Search for the cell housing the specified text and yield its (x, y) center coordinate. 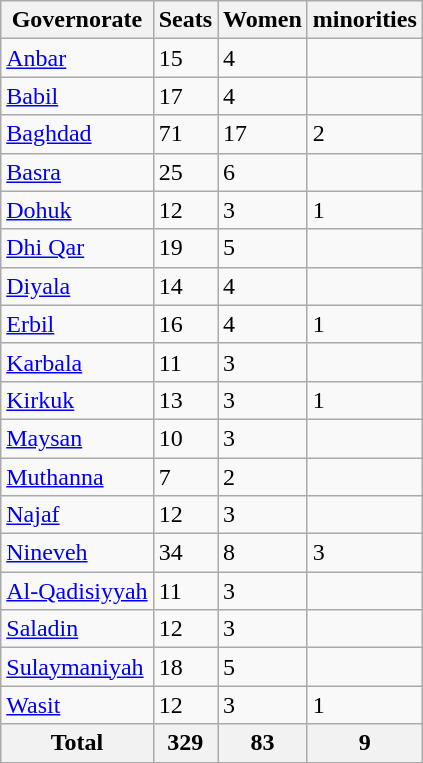
8 (263, 553)
9 (364, 743)
Al-Qadisiyyah (77, 591)
Basra (77, 172)
6 (263, 172)
Total (77, 743)
Babil (77, 96)
Dhi Qar (77, 248)
7 (185, 477)
15 (185, 58)
minorities (364, 20)
329 (185, 743)
Saladin (77, 629)
Dohuk (77, 210)
Wasit (77, 705)
83 (263, 743)
Muthanna (77, 477)
Diyala (77, 286)
18 (185, 667)
Anbar (77, 58)
Nineveh (77, 553)
34 (185, 553)
Najaf (77, 515)
19 (185, 248)
Baghdad (77, 134)
Karbala (77, 362)
Governorate (77, 20)
13 (185, 400)
Kirkuk (77, 400)
Sulaymaniyah (77, 667)
14 (185, 286)
25 (185, 172)
Women (263, 20)
Maysan (77, 438)
16 (185, 324)
10 (185, 438)
Erbil (77, 324)
Seats (185, 20)
71 (185, 134)
